Identify which cell holds the provided text, then report its [x, y] central coordinate. 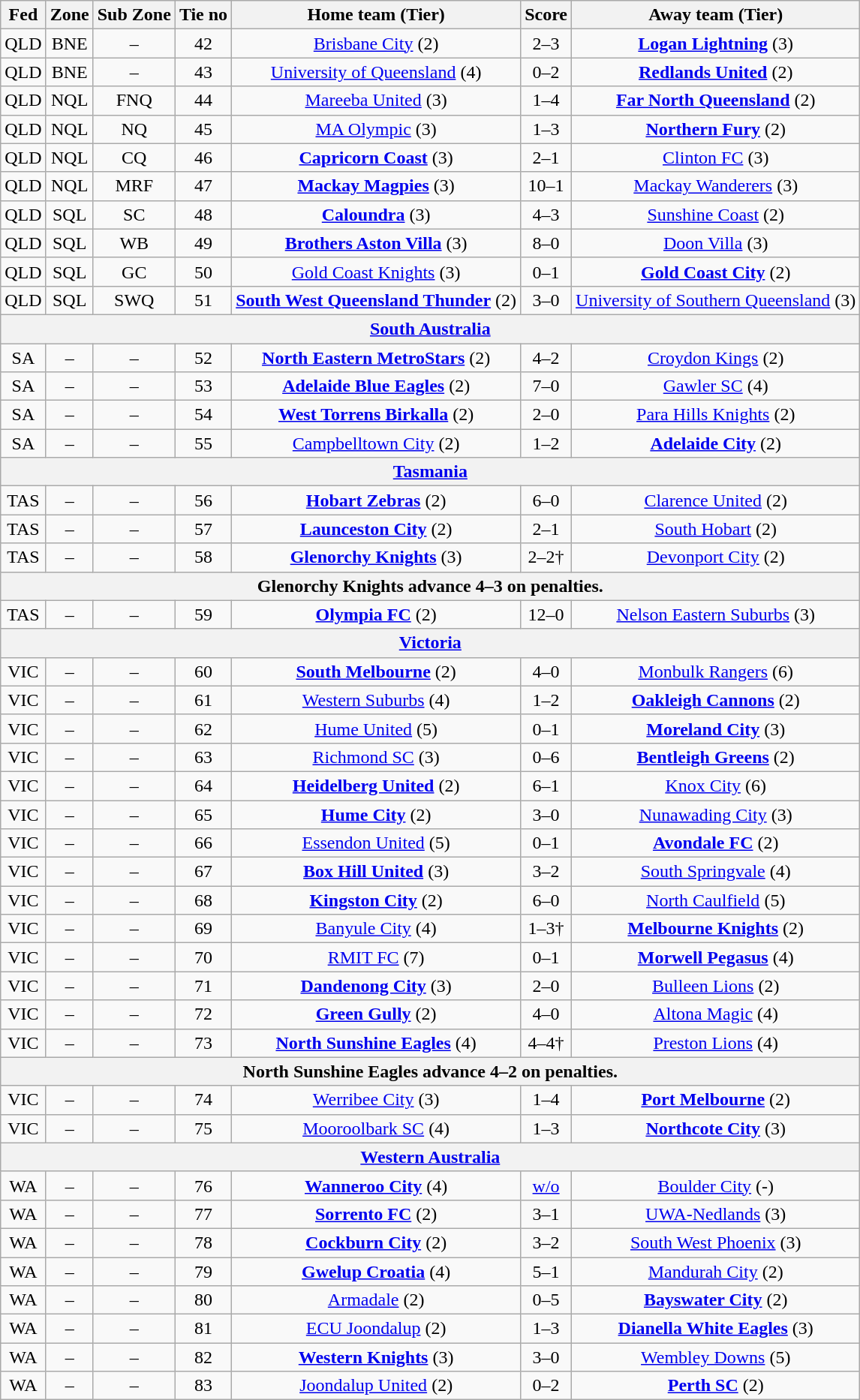
Hume United (5) [377, 729]
Para Hills Knights (2) [716, 415]
Bulleen Lions (2) [716, 986]
50 [203, 272]
74 [203, 1100]
Green Gully (2) [377, 1014]
Mackay Magpies (3) [377, 186]
51 [203, 300]
2–3 [546, 44]
GC [134, 272]
58 [203, 557]
10–1 [546, 186]
Richmond SC (3) [377, 757]
Victoria [431, 643]
79 [203, 1272]
Monbulk Rangers (6) [716, 671]
56 [203, 500]
South Melbourne (2) [377, 671]
55 [203, 443]
North Caulfield (5) [716, 900]
Campbelltown City (2) [377, 443]
Launceston City (2) [377, 529]
South Springvale (4) [716, 872]
Home team (Tier) [377, 15]
Port Melbourne (2) [716, 1100]
ECU Joondalup (2) [377, 1329]
North Sunshine Eagles (4) [377, 1043]
MA Olympic (3) [377, 129]
4–3 [546, 215]
Redlands United (2) [716, 72]
46 [203, 158]
43 [203, 72]
Dandenong City (3) [377, 986]
Gwelup Croatia (4) [377, 1272]
Clinton FC (3) [716, 158]
0–5 [546, 1300]
12–0 [546, 614]
57 [203, 529]
Mandurah City (2) [716, 1272]
6–1 [546, 786]
Gold Coast City (2) [716, 272]
Logan Lightning (3) [716, 44]
CQ [134, 158]
Northern Fury (2) [716, 129]
South West Queensland Thunder (2) [377, 300]
Dianella White Eagles (3) [716, 1329]
Mooroolbark SC (4) [377, 1128]
Croydon Kings (2) [716, 358]
Tie no [203, 15]
West Torrens Birkalla (2) [377, 415]
Altona Magic (4) [716, 1014]
5–1 [546, 1272]
Hume City (2) [377, 814]
Glenorchy Knights (3) [377, 557]
1–3† [546, 929]
69 [203, 929]
South Australia [431, 329]
Cockburn City (2) [377, 1242]
Oakleigh Cannons (2) [716, 700]
Devonport City (2) [716, 557]
66 [203, 843]
63 [203, 757]
Morwell Pegasus (4) [716, 957]
Sorrento FC (2) [377, 1214]
80 [203, 1300]
Clarence United (2) [716, 500]
81 [203, 1329]
71 [203, 986]
Gawler SC (4) [716, 386]
42 [203, 44]
Bayswater City (2) [716, 1300]
SWQ [134, 300]
4–4† [546, 1043]
2–2† [546, 557]
73 [203, 1043]
Armadale (2) [377, 1300]
Western Knights (3) [377, 1357]
Doon Villa (3) [716, 243]
Olympia FC (2) [377, 614]
47 [203, 186]
Glenorchy Knights advance 4–3 on penalties. [431, 586]
Melbourne Knights (2) [716, 929]
62 [203, 729]
82 [203, 1357]
4–2 [546, 358]
Far North Queensland (2) [716, 101]
Capricorn Coast (3) [377, 158]
MRF [134, 186]
7–0 [546, 386]
SC [134, 215]
Western Australia [431, 1157]
0–6 [546, 757]
59 [203, 614]
North Eastern MetroStars (2) [377, 358]
Zone [69, 15]
NQ [134, 129]
Western Suburbs (4) [377, 700]
78 [203, 1242]
Northcote City (3) [716, 1128]
Adelaide Blue Eagles (2) [377, 386]
Heidelberg United (2) [377, 786]
Wembley Downs (5) [716, 1357]
Nelson Eastern Suburbs (3) [716, 614]
3–1 [546, 1214]
Caloundra (3) [377, 215]
Essendon United (5) [377, 843]
Joondalup United (2) [377, 1386]
76 [203, 1185]
Score [546, 15]
Bentleigh Greens (2) [716, 757]
54 [203, 415]
77 [203, 1214]
48 [203, 215]
RMIT FC (7) [377, 957]
Werribee City (3) [377, 1100]
Banyule City (4) [377, 929]
w/o [546, 1185]
60 [203, 671]
Mareeba United (3) [377, 101]
North Sunshine Eagles advance 4–2 on penalties. [431, 1071]
WB [134, 243]
Wanneroo City (4) [377, 1185]
Boulder City (-) [716, 1185]
Perth SC (2) [716, 1386]
Preston Lions (4) [716, 1043]
Sunshine Coast (2) [716, 215]
8–0 [546, 243]
Sub Zone [134, 15]
49 [203, 243]
Tasmania [431, 472]
South West Phoenix (3) [716, 1242]
Hobart Zebras (2) [377, 500]
Adelaide City (2) [716, 443]
South Hobart (2) [716, 529]
Kingston City (2) [377, 900]
Fed [23, 15]
Avondale FC (2) [716, 843]
45 [203, 129]
Brothers Aston Villa (3) [377, 243]
65 [203, 814]
Box Hill United (3) [377, 872]
70 [203, 957]
Away team (Tier) [716, 15]
University of Queensland (4) [377, 72]
72 [203, 1014]
FNQ [134, 101]
52 [203, 358]
75 [203, 1128]
Gold Coast Knights (3) [377, 272]
67 [203, 872]
University of Southern Queensland (3) [716, 300]
53 [203, 386]
68 [203, 900]
64 [203, 786]
Mackay Wanderers (3) [716, 186]
UWA-Nedlands (3) [716, 1214]
Brisbane City (2) [377, 44]
Moreland City (3) [716, 729]
83 [203, 1386]
44 [203, 101]
Knox City (6) [716, 786]
61 [203, 700]
Nunawading City (3) [716, 814]
